Find where the given text appears and provide that cell's center as [X, Y] coordinate. 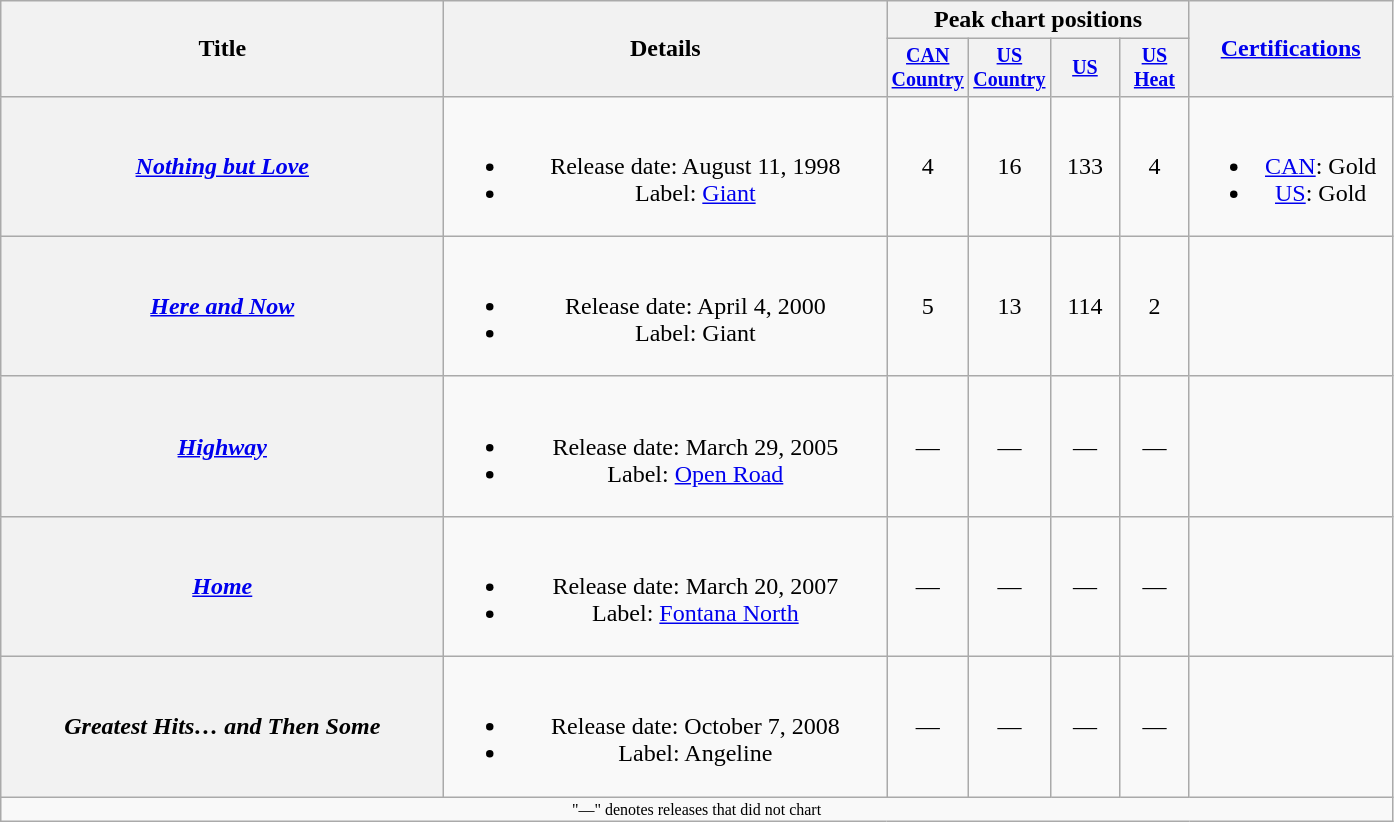
Release date: October 7, 2008Label: Angeline [666, 727]
US Country [1010, 68]
Certifications [1290, 49]
Title [222, 49]
Home [222, 586]
Here and Now [222, 306]
Highway [222, 446]
2 [1154, 306]
Release date: March 20, 2007Label: Fontana North [666, 586]
"—" denotes releases that did not chart [696, 809]
133 [1084, 166]
13 [1010, 306]
CAN Country [928, 68]
16 [1010, 166]
US [1084, 68]
5 [928, 306]
Greatest Hits… and Then Some [222, 727]
Release date: March 29, 2005Label: Open Road [666, 446]
CAN: GoldUS: Gold [1290, 166]
Release date: April 4, 2000Label: Giant [666, 306]
US Heat [1154, 68]
Nothing but Love [222, 166]
Peak chart positions [1038, 20]
114 [1084, 306]
Release date: August 11, 1998Label: Giant [666, 166]
Details [666, 49]
